Return the (X, Y) coordinate for the center point of the cell that contains the specified text.  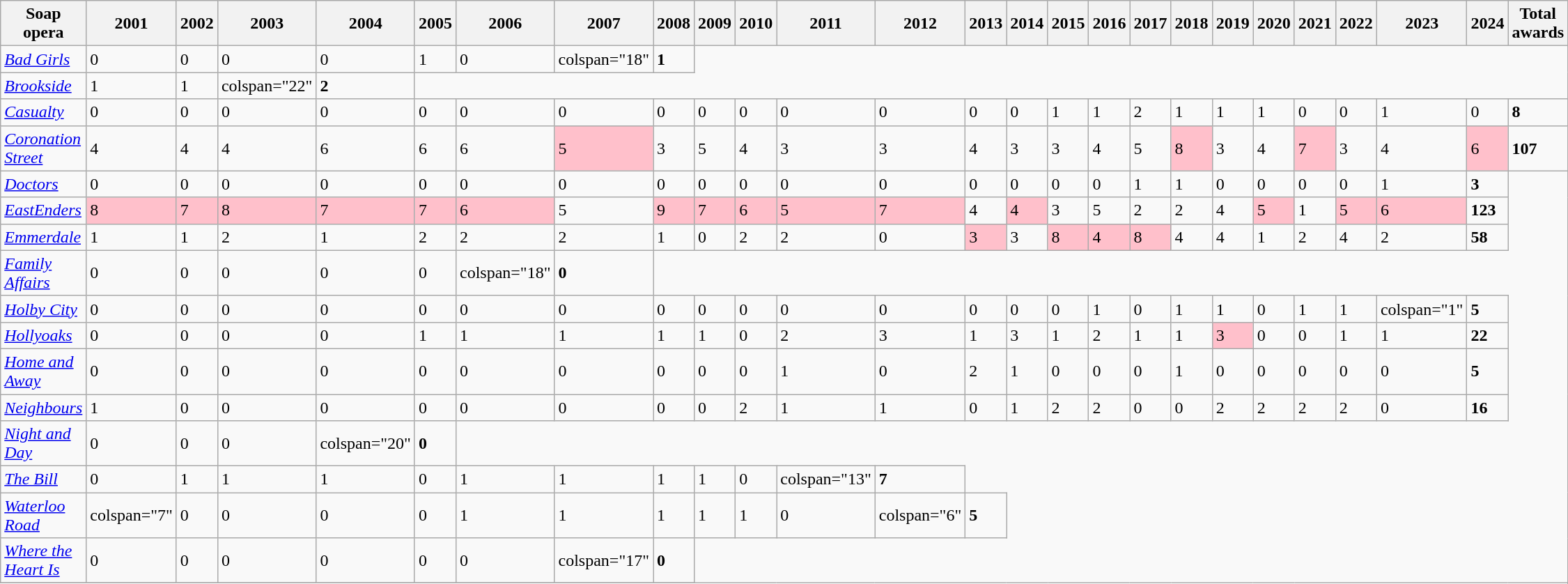
Doctors (43, 184)
The Bill (43, 479)
Holby City (43, 309)
2011 (826, 24)
2010 (756, 24)
colspan="13" (826, 479)
Bad Girls (43, 59)
2021 (1315, 24)
EastEnders (43, 210)
9 (674, 210)
2005 (435, 24)
Night and Day (43, 443)
58 (1488, 237)
2013 (986, 24)
2012 (920, 24)
colspan="6" (920, 516)
2006 (505, 24)
2015 (1069, 24)
Coronation Street (43, 148)
Family Affairs (43, 273)
16 (1488, 408)
Where the Heart Is (43, 560)
2023 (1422, 24)
2003 (267, 24)
Neighbours (43, 408)
2009 (715, 24)
2022 (1356, 24)
2004 (366, 24)
Casualty (43, 112)
colspan="22" (267, 86)
2018 (1191, 24)
Hollyoaks (43, 335)
2019 (1233, 24)
2008 (674, 24)
Brookside (43, 86)
2017 (1151, 24)
107 (1538, 148)
2007 (604, 24)
Emmerdale (43, 237)
colspan="1" (1422, 309)
colspan="17" (604, 560)
22 (1488, 335)
2020 (1273, 24)
2024 (1488, 24)
123 (1488, 210)
2001 (132, 24)
2016 (1109, 24)
Total awards (1538, 24)
2002 (196, 24)
colspan="20" (366, 443)
Waterloo Road (43, 516)
colspan="7" (132, 516)
Soap opera (43, 24)
2014 (1027, 24)
Home and Away (43, 371)
